Pinpoint the cell where the given text exists, returning its [x, y] midpoint coordinate. 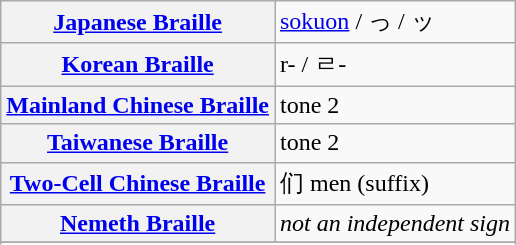
not an independent sign [394, 224]
sokuon / っ / ッ [394, 22]
Nemeth Braille [138, 224]
Two-Cell Chinese Braille [138, 184]
们 men (suffix) [394, 184]
Mainland Chinese Braille [138, 105]
Japanese Braille [138, 22]
r- / ㄹ- [394, 64]
Taiwanese Braille [138, 143]
Korean Braille [138, 64]
